Return [X, Y] of the center of cell containing provided text 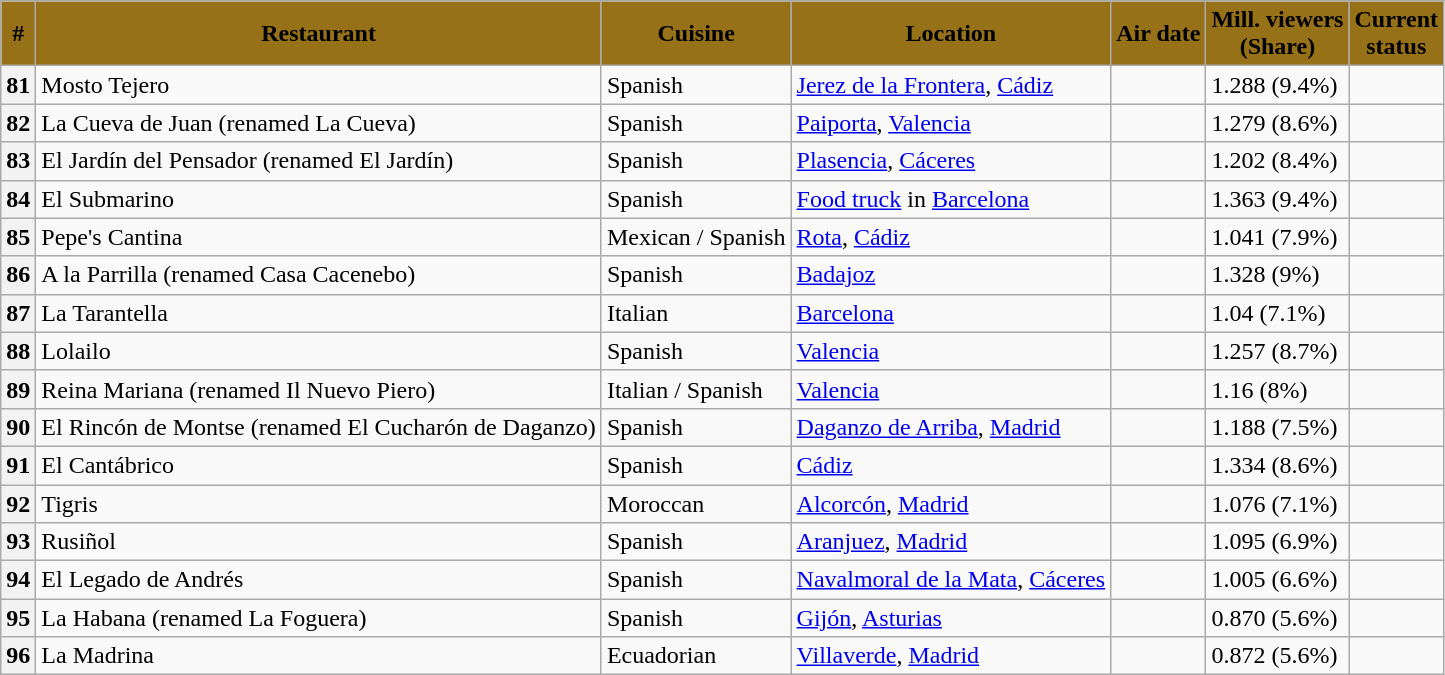
Daganzo de Arriba, Madrid [951, 427]
La Cueva de Juan (renamed La Cueva) [319, 123]
Barcelona [951, 313]
Rusiñol [319, 542]
81 [18, 85]
Italian / Spanish [696, 389]
94 [18, 580]
Pepe's Cantina [319, 237]
Jerez de la Frontera, Cádiz [951, 85]
89 [18, 389]
Gijón, Asturias [951, 618]
El Legado de Andrés [319, 580]
1.04 (7.1%) [1278, 313]
Aranjuez, Madrid [951, 542]
85 [18, 237]
1.076 (7.1%) [1278, 503]
Mosto Tejero [319, 85]
1.202 (8.4%) [1278, 161]
87 [18, 313]
La Habana (renamed La Foguera) [319, 618]
Lolailo [319, 351]
Tigris [319, 503]
96 [18, 656]
92 [18, 503]
Reina Mariana (renamed Il Nuevo Piero) [319, 389]
1.041 (7.9%) [1278, 237]
Location [951, 34]
Plasencia, Cáceres [951, 161]
83 [18, 161]
El Jardín del Pensador (renamed El Jardín) [319, 161]
Navalmoral de la Mata, Cáceres [951, 580]
84 [18, 199]
# [18, 34]
Mexican / Spanish [696, 237]
Mill. viewers(Share) [1278, 34]
86 [18, 275]
Paiporta, Valencia [951, 123]
El Cantábrico [319, 465]
93 [18, 542]
1.16 (8%) [1278, 389]
1.005 (6.6%) [1278, 580]
91 [18, 465]
90 [18, 427]
Alcorcón, Madrid [951, 503]
Ecuadorian [696, 656]
1.288 (9.4%) [1278, 85]
La Tarantella [319, 313]
Currentstatus [1396, 34]
Restaurant [319, 34]
El Rincón de Montse (renamed El Cucharón de Daganzo) [319, 427]
A la Parrilla (renamed Casa Cacenebo) [319, 275]
88 [18, 351]
Cádiz [951, 465]
1.328 (9%) [1278, 275]
1.095 (6.9%) [1278, 542]
1.257 (8.7%) [1278, 351]
El Submarino [319, 199]
95 [18, 618]
82 [18, 123]
1.363 (9.4%) [1278, 199]
Rota, Cádiz [951, 237]
1.188 (7.5%) [1278, 427]
Cuisine [696, 34]
Food truck in Barcelona [951, 199]
1.334 (8.6%) [1278, 465]
0.870 (5.6%) [1278, 618]
Badajoz [951, 275]
Italian [696, 313]
1.279 (8.6%) [1278, 123]
Moroccan [696, 503]
0.872 (5.6%) [1278, 656]
La Madrina [319, 656]
Villaverde, Madrid [951, 656]
Air date [1158, 34]
